Identify which cell holds the provided text, then report its (x, y) central coordinate. 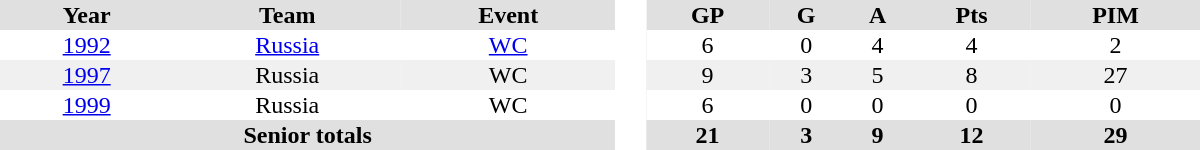
12 (972, 135)
Event (508, 15)
8 (972, 75)
GP (708, 15)
1997 (86, 75)
1992 (86, 45)
Team (287, 15)
27 (1116, 75)
Year (86, 15)
G (806, 15)
2 (1116, 45)
A (878, 15)
29 (1116, 135)
Pts (972, 15)
1999 (86, 105)
5 (878, 75)
Senior totals (308, 135)
PIM (1116, 15)
21 (708, 135)
